Pinpoint the cell where the given text exists, returning its (X, Y) midpoint coordinate. 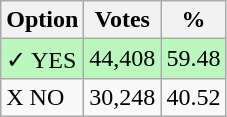
40.52 (194, 97)
X NO (42, 97)
44,408 (122, 59)
% (194, 20)
Option (42, 20)
✓ YES (42, 59)
30,248 (122, 97)
Votes (122, 20)
59.48 (194, 59)
